Capture the cell that displays the provided text and extract its [X, Y] central coordinate. 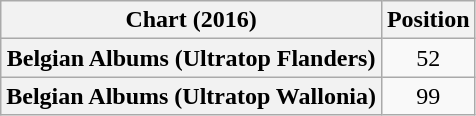
Belgian Albums (Ultratop Flanders) [192, 58]
Chart (2016) [192, 20]
Belgian Albums (Ultratop Wallonia) [192, 96]
Position [428, 20]
52 [428, 58]
99 [428, 96]
